Determine the (X, Y) coordinate at the center of the cell enclosing the given text.  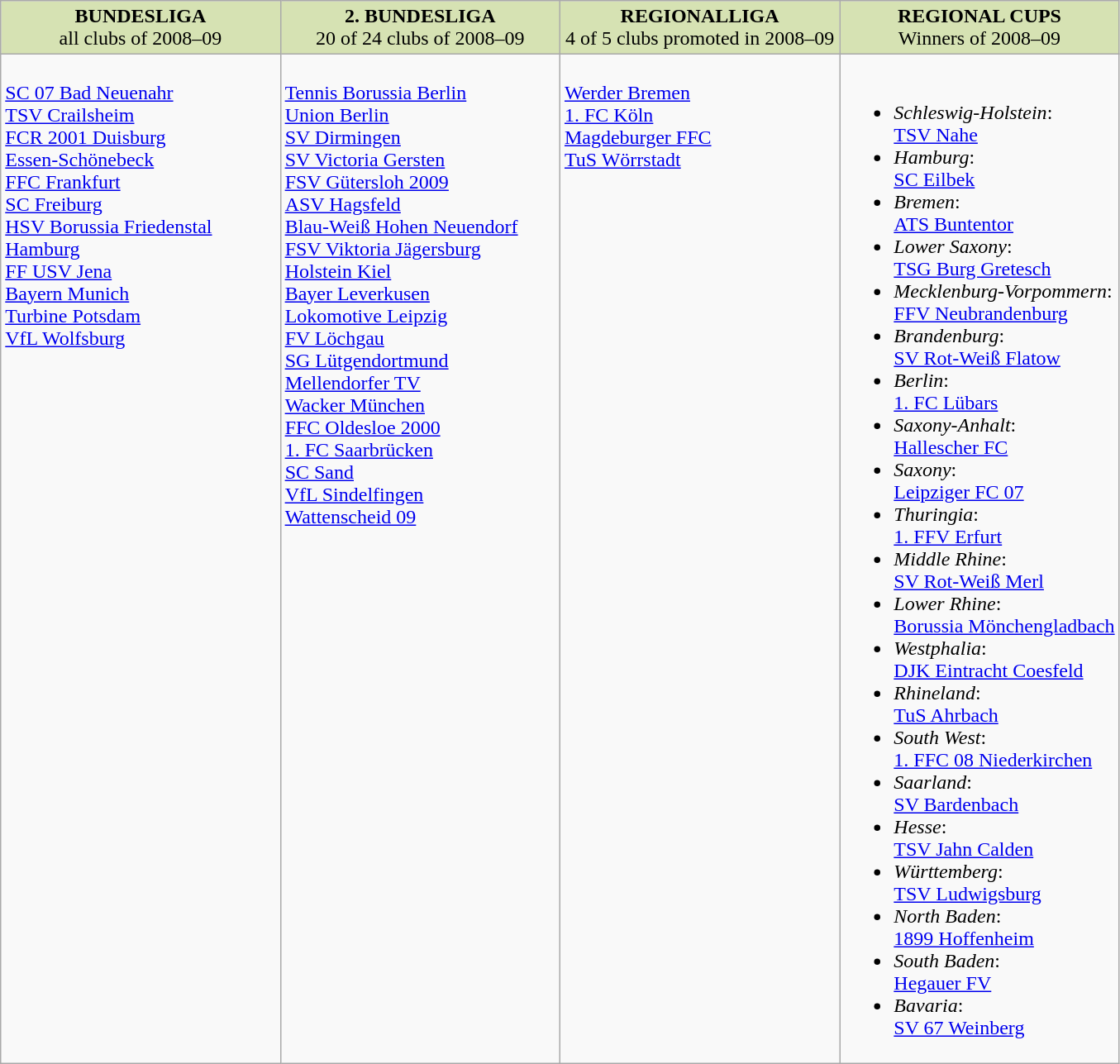
2. BUNDESLIGA20 of 24 clubs of 2008–09 (420, 28)
REGIONALLIGA4 of 5 clubs promoted in 2008–09 (699, 28)
Werder Bremen1. FC KölnMagdeburger FFCTuS Wörrstadt (699, 559)
REGIONAL CUPSWinners of 2008–09 (979, 28)
BUNDESLIGAall clubs of 2008–09 (141, 28)
